Scan for the cell matching the given text and deliver its (x, y) coordinate at center. 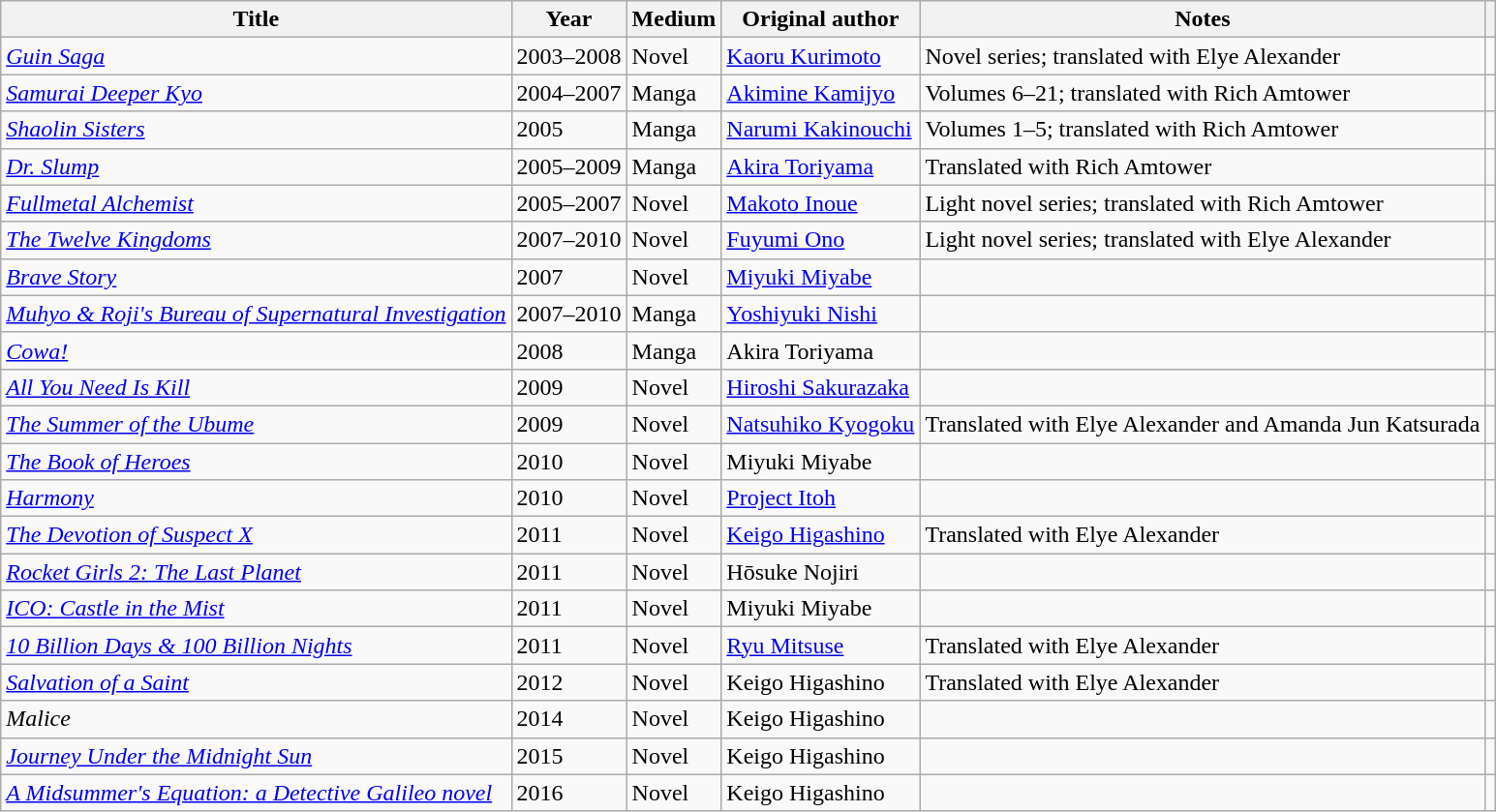
Akimine Kamijyo (821, 93)
Translated with Rich Amtower (1203, 166)
Natsuhiko Kyogoku (821, 424)
2016 (569, 793)
Narumi Kakinouchi (821, 130)
Ryu Mitsuse (821, 646)
2008 (569, 350)
Salvation of a Saint (256, 682)
Samurai Deeper Kyo (256, 93)
10 Billion Days & 100 Billion Nights (256, 646)
Muhyo & Roji's Bureau of Supernatural Investigation (256, 314)
Harmony (256, 498)
Guin Saga (256, 56)
Journey Under the Midnight Sun (256, 756)
ICO: Castle in the Mist (256, 609)
Volumes 6–21; translated with Rich Amtower (1203, 93)
Brave Story (256, 277)
Title (256, 19)
Light novel series; translated with Rich Amtower (1203, 203)
Fullmetal Alchemist (256, 203)
Hiroshi Sakurazaka (821, 387)
Notes (1203, 19)
Makoto Inoue (821, 203)
Yoshiyuki Nishi (821, 314)
Dr. Slump (256, 166)
2003–2008 (569, 56)
Volumes 1–5; translated with Rich Amtower (1203, 130)
2004–2007 (569, 93)
Rocket Girls 2: The Last Planet (256, 572)
Malice (256, 719)
Novel series; translated with Elye Alexander (1203, 56)
Year (569, 19)
2005–2007 (569, 203)
2012 (569, 682)
2007 (569, 277)
The Twelve Kingdoms (256, 240)
A Midsummer's Equation: a Detective Galileo novel (256, 793)
2015 (569, 756)
Project Itoh (821, 498)
2005 (569, 130)
Shaolin Sisters (256, 130)
Medium (674, 19)
Original author (821, 19)
2014 (569, 719)
Fuyumi Ono (821, 240)
The Book of Heroes (256, 462)
Hōsuke Nojiri (821, 572)
Cowa! (256, 350)
Translated with Elye Alexander and Amanda Jun Katsurada (1203, 424)
Light novel series; translated with Elye Alexander (1203, 240)
Kaoru Kurimoto (821, 56)
2005–2009 (569, 166)
The Summer of the Ubume (256, 424)
All You Need Is Kill (256, 387)
The Devotion of Suspect X (256, 535)
